Provide the (X, Y) coordinate of the cell's center where the given text is located.  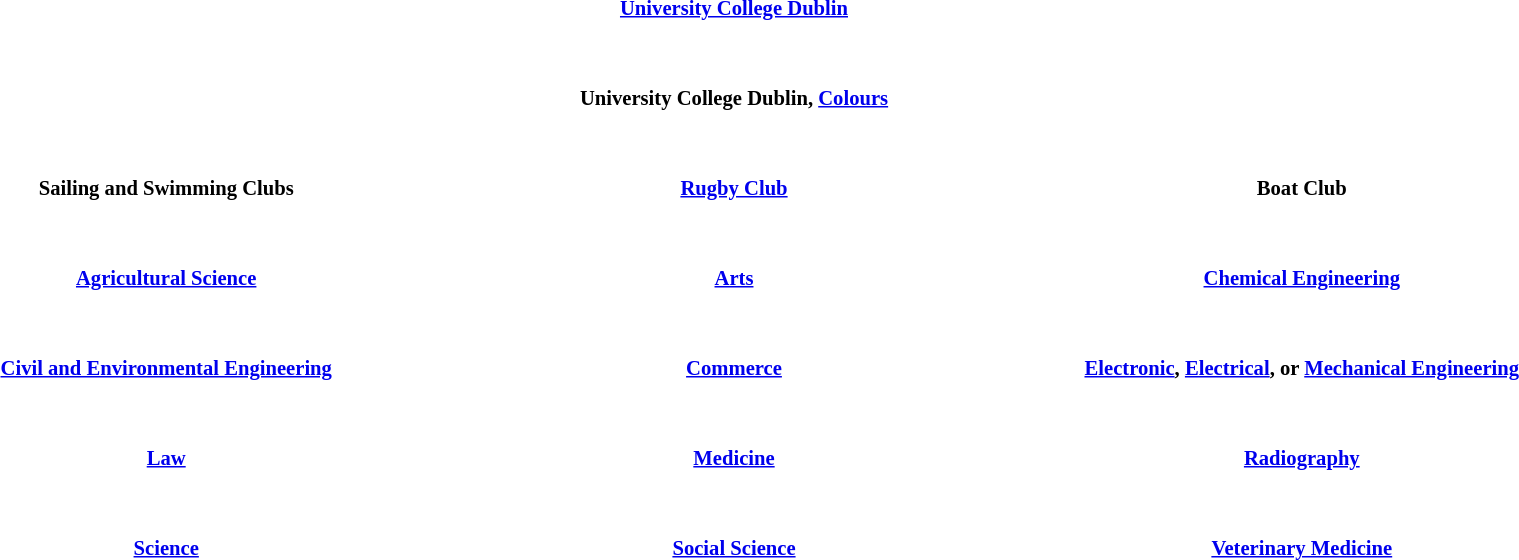
Rugby Club (734, 188)
Medicine (734, 458)
Arts (734, 278)
Commerce (734, 368)
